Provide the (X, Y) coordinate of the cell's center where the given text is located.  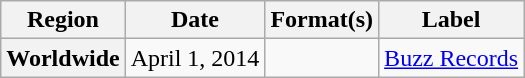
Date (195, 20)
Label (452, 20)
Buzz Records (452, 58)
Worldwide (63, 58)
April 1, 2014 (195, 58)
Region (63, 20)
Format(s) (322, 20)
